Extract the [X, Y] coordinate from the center of the cell holding the provided text.  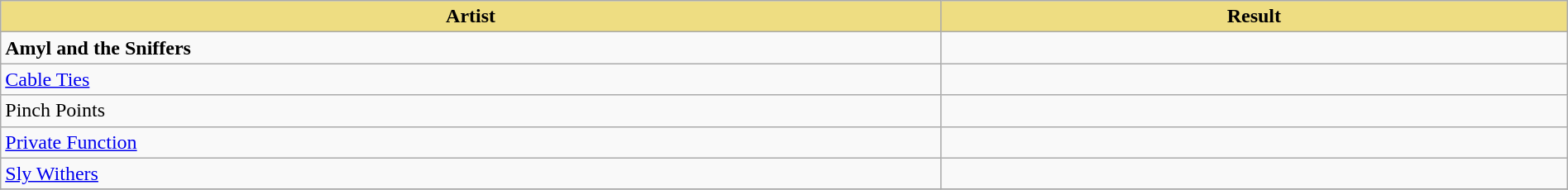
Artist [471, 17]
Cable Ties [471, 79]
Pinch Points [471, 111]
Sly Withers [471, 173]
Private Function [471, 142]
Result [1254, 17]
Amyl and the Sniffers [471, 48]
